Return [x, y] of the center of cell containing provided text 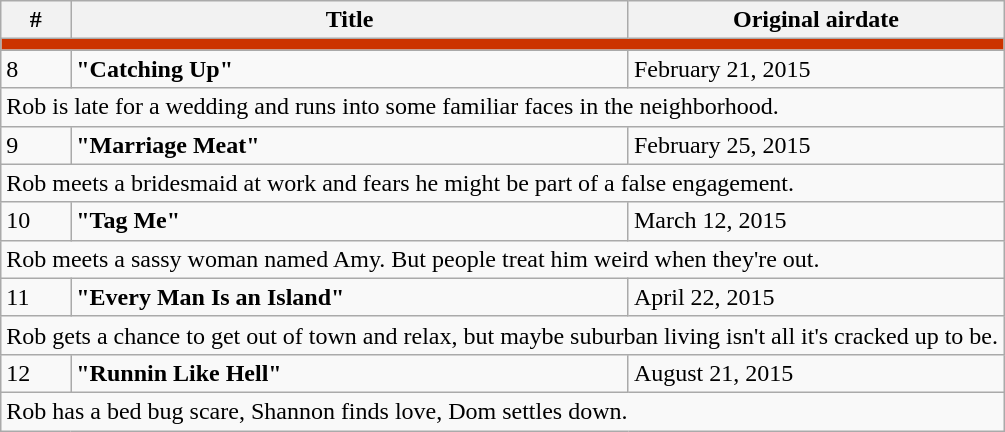
12 [36, 373]
Rob meets a sassy woman named Amy. But people treat him weird when they're out. [502, 259]
9 [36, 145]
"Runnin Like Hell" [350, 373]
March 12, 2015 [816, 221]
10 [36, 221]
February 25, 2015 [816, 145]
Title [350, 20]
Rob is late for a wedding and runs into some familiar faces in the neighborhood. [502, 107]
8 [36, 69]
Original airdate [816, 20]
August 21, 2015 [816, 373]
11 [36, 297]
February 21, 2015 [816, 69]
# [36, 20]
"Catching Up" [350, 69]
"Tag Me" [350, 221]
Rob meets a bridesmaid at work and fears he might be part of a false engagement. [502, 183]
April 22, 2015 [816, 297]
Rob gets a chance to get out of town and relax, but maybe suburban living isn't all it's cracked up to be. [502, 335]
Rob has a bed bug scare, Shannon finds love, Dom settles down. [502, 411]
"Every Man Is an Island" [350, 297]
"Marriage Meat" [350, 145]
